Pinpoint the cell where the given text exists, returning its [X, Y] midpoint coordinate. 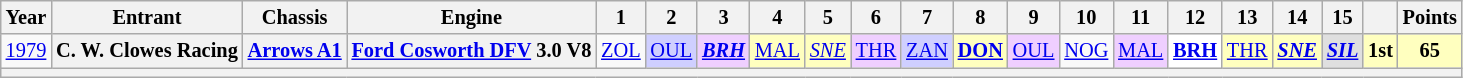
ZAN [927, 51]
15 [1342, 17]
Arrows A1 [295, 51]
NOG [1086, 51]
4 [778, 17]
3 [724, 17]
5 [828, 17]
Points [1430, 17]
ZOL [620, 51]
1979 [26, 51]
1st [1380, 51]
C. W. Clowes Racing [147, 51]
8 [980, 17]
10 [1086, 17]
14 [1296, 17]
12 [1195, 17]
11 [1140, 17]
DON [980, 51]
6 [876, 17]
Engine [472, 17]
9 [1034, 17]
Chassis [295, 17]
Year [26, 17]
1 [620, 17]
13 [1247, 17]
2 [672, 17]
Ford Cosworth DFV 3.0 V8 [472, 51]
65 [1430, 51]
SIL [1342, 51]
7 [927, 17]
Entrant [147, 17]
